Identify which cell holds the provided text, then report its [X, Y] central coordinate. 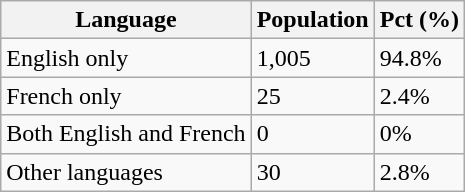
94.8% [419, 58]
Other languages [126, 172]
English only [126, 58]
0 [312, 134]
Pct (%) [419, 20]
2.8% [419, 172]
30 [312, 172]
Population [312, 20]
1,005 [312, 58]
Language [126, 20]
French only [126, 96]
25 [312, 96]
2.4% [419, 96]
Both English and French [126, 134]
0% [419, 134]
